Locate the cell with the specified text and output its (x, y) center coordinate. 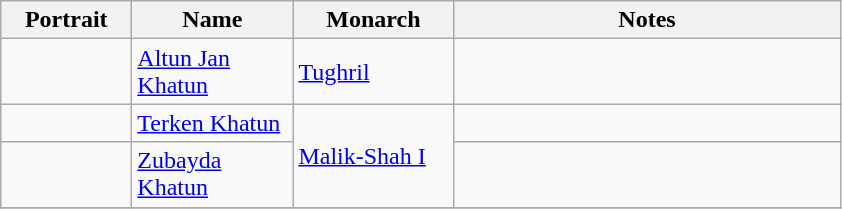
Portrait (66, 20)
Monarch (374, 20)
Zubayda Khatun (212, 174)
Terken Khatun (212, 123)
Tughril (374, 72)
Notes (647, 20)
Name (212, 20)
Altun Jan Khatun (212, 72)
Malik-Shah I (374, 156)
